Provide the (x, y) coordinate of the cell's center where the given text is located.  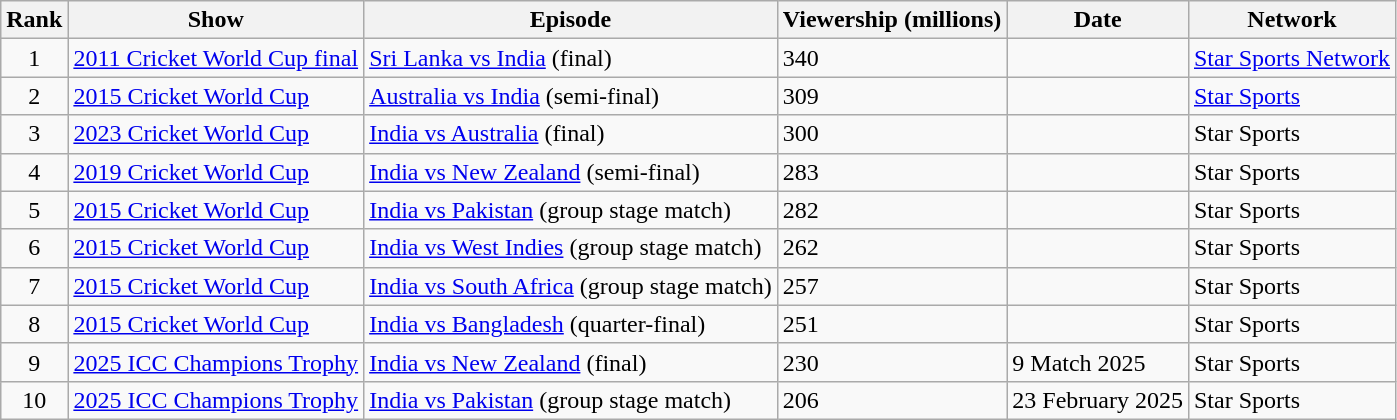
India vs New Zealand (final) (571, 362)
India vs Bangladesh (quarter-final) (571, 324)
2011 Cricket World Cup final (216, 58)
4 (34, 172)
Network (1292, 20)
Rank (34, 20)
8 (34, 324)
India vs South Africa (group stage match) (571, 286)
Sri Lanka vs India (final) (571, 58)
257 (892, 286)
Show (216, 20)
262 (892, 248)
9 Match 2025 (1098, 362)
Episode (571, 20)
206 (892, 400)
2019 Cricket World Cup (216, 172)
282 (892, 210)
230 (892, 362)
India vs West Indies (group stage match) (571, 248)
10 (34, 400)
309 (892, 96)
Viewership (millions) (892, 20)
Star Sports Network (1292, 58)
3 (34, 134)
300 (892, 134)
India vs Australia (final) (571, 134)
283 (892, 172)
2023 Cricket World Cup (216, 134)
7 (34, 286)
Australia vs India (semi-final) (571, 96)
6 (34, 248)
5 (34, 210)
251 (892, 324)
23 February 2025 (1098, 400)
India vs New Zealand (semi-final) (571, 172)
2 (34, 96)
Date (1098, 20)
9 (34, 362)
340 (892, 58)
1 (34, 58)
